Scan for the cell matching the given text and deliver its (X, Y) coordinate at center. 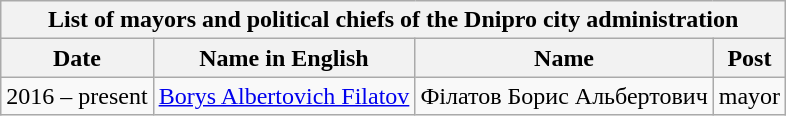
Name (564, 58)
Філатов Борис Альбертович (564, 96)
Post (749, 58)
Date (77, 58)
Borys Albertovich Filatov (284, 96)
List of mayors and political chiefs of the Dnipro city administration (394, 20)
Name in English (284, 58)
mayor (749, 96)
2016 – present (77, 96)
